Provide the [X, Y] coordinate of the cell's center where the given text is located.  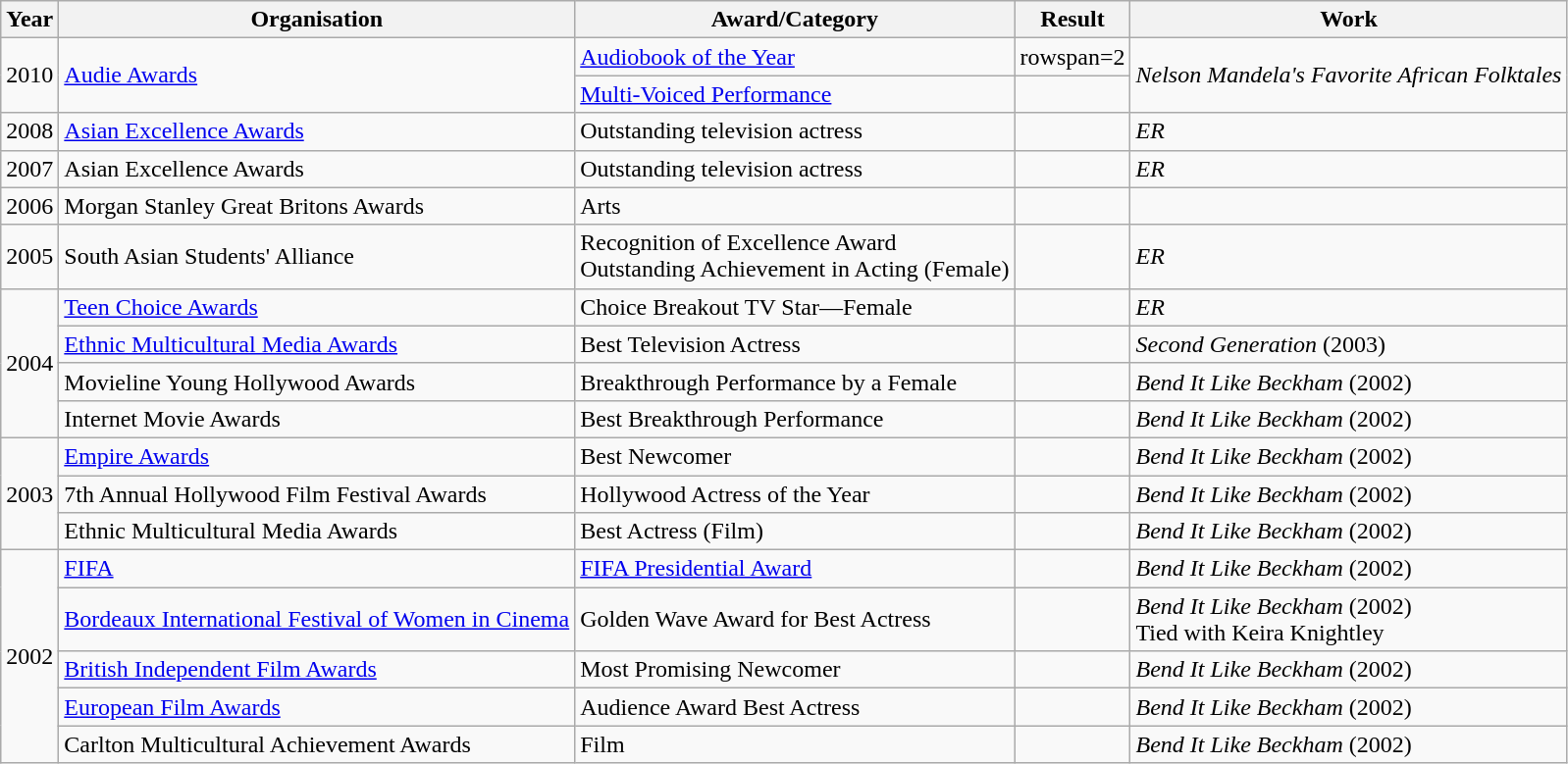
Second Generation (2003) [1348, 344]
Bordeaux International Festival of Women in Cinema [317, 620]
Movieline Young Hollywood Awards [317, 382]
Arts [795, 206]
European Film Awards [317, 707]
Nelson Mandela's Favorite African Folktales [1348, 76]
Multi-Voiced Performance [795, 94]
2010 [29, 76]
2006 [29, 206]
FIFA [317, 569]
Organisation [317, 20]
Carlton Multicultural Achievement Awards [317, 744]
Most Promising Newcomer [795, 670]
Teen Choice Awards [317, 307]
Internet Movie Awards [317, 419]
Hollywood Actress of the Year [795, 493]
Film [795, 744]
Best Television Actress [795, 344]
2004 [29, 363]
Breakthrough Performance by a Female [795, 382]
Bend It Like Beckham (2002)Tied with Keira Knightley [1348, 620]
Best Breakthrough Performance [795, 419]
2007 [29, 169]
Result [1072, 20]
Award/Category [795, 20]
rowspan=2 [1072, 57]
Best Newcomer [795, 456]
2002 [29, 657]
British Independent Film Awards [317, 670]
Morgan Stanley Great Britons Awards [317, 206]
Golden Wave Award for Best Actress [795, 620]
Empire Awards [317, 456]
South Asian Students' Alliance [317, 257]
7th Annual Hollywood Film Festival Awards [317, 493]
FIFA Presidential Award [795, 569]
Recognition of Excellence AwardOutstanding Achievement in Acting (Female) [795, 257]
2003 [29, 493]
Audience Award Best Actress [795, 707]
Best Actress (Film) [795, 532]
Audie Awards [317, 76]
2008 [29, 131]
Audiobook of the Year [795, 57]
Choice Breakout TV Star—Female [795, 307]
2005 [29, 257]
Work [1348, 20]
Year [29, 20]
